Output the (X, Y) coordinate of the center of the cell containing the given text.  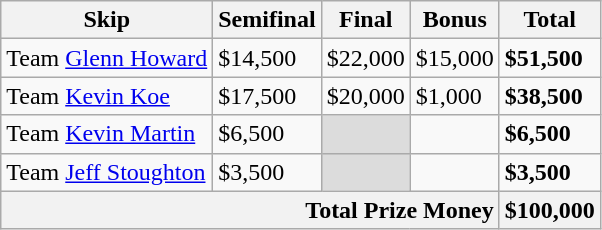
Semifinal (267, 20)
$20,000 (366, 96)
$100,000 (550, 210)
Total Prize Money (250, 210)
$51,500 (550, 58)
Team Kevin Martin (107, 134)
$1,000 (454, 96)
Bonus (454, 20)
Team Jeff Stoughton (107, 172)
$22,000 (366, 58)
Team Glenn Howard (107, 58)
$15,000 (454, 58)
$17,500 (267, 96)
Team Kevin Koe (107, 96)
Total (550, 20)
$14,500 (267, 58)
$38,500 (550, 96)
Final (366, 20)
Skip (107, 20)
